Provide the (x, y) coordinate of the cell's center where the given text is located.  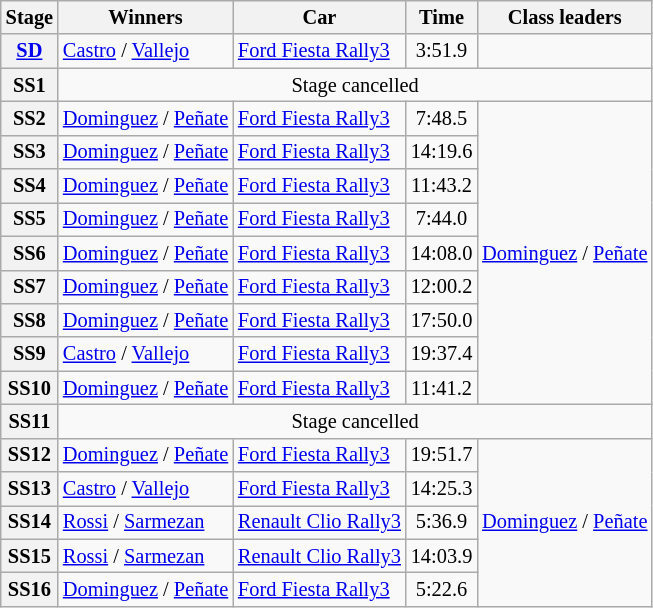
SS14 (30, 522)
Car (320, 17)
SS6 (30, 253)
7:48.5 (442, 118)
SS7 (30, 287)
SS12 (30, 455)
SS11 (30, 421)
SS4 (30, 186)
SS5 (30, 219)
14:03.9 (442, 556)
SS16 (30, 589)
SS1 (30, 85)
11:43.2 (442, 186)
17:50.0 (442, 320)
11:41.2 (442, 388)
SS9 (30, 354)
Winners (146, 17)
SS3 (30, 152)
5:36.9 (442, 522)
5:22.6 (442, 589)
SS10 (30, 388)
7:44.0 (442, 219)
Class leaders (564, 17)
Time (442, 17)
19:37.4 (442, 354)
12:00.2 (442, 287)
SS13 (30, 489)
3:51.9 (442, 51)
14:19.6 (442, 152)
SD (30, 51)
SS2 (30, 118)
Stage (30, 17)
14:08.0 (442, 253)
SS15 (30, 556)
14:25.3 (442, 489)
19:51.7 (442, 455)
SS8 (30, 320)
